Capture the cell that displays the provided text and extract its [X, Y] central coordinate. 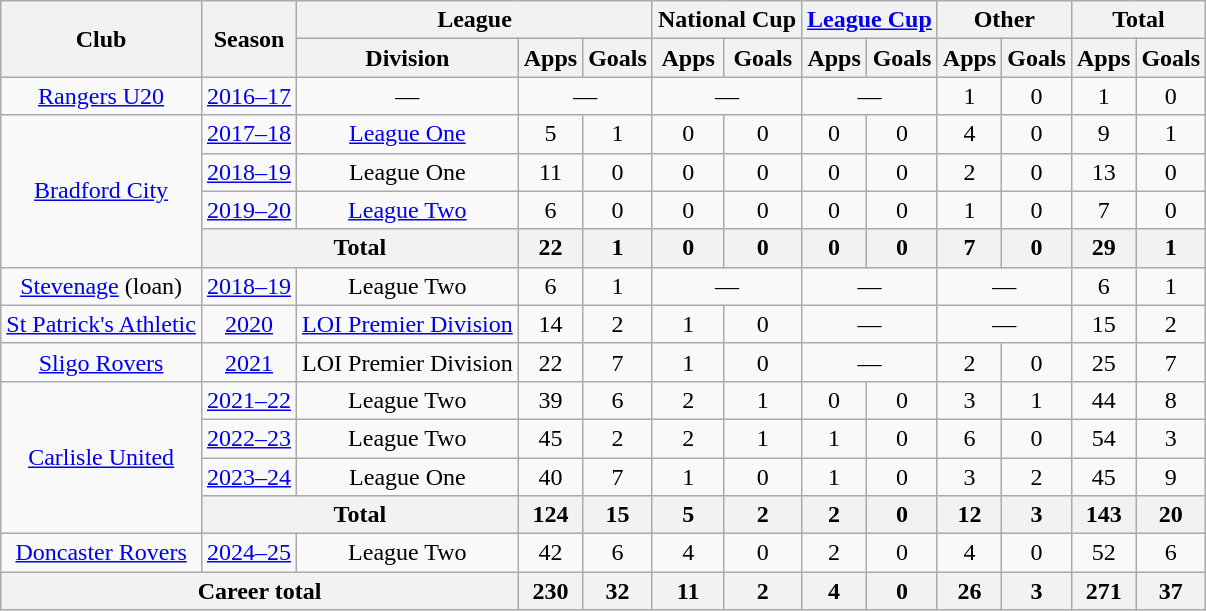
Other [1004, 20]
13 [1103, 172]
20 [1171, 515]
2024–25 [248, 553]
Stevenage (loan) [102, 286]
Season [248, 39]
St Patrick's Athletic [102, 324]
Carlisle United [102, 457]
2017–18 [248, 134]
League Cup [870, 20]
44 [1103, 400]
2019–20 [248, 210]
143 [1103, 515]
54 [1103, 438]
42 [550, 553]
2021 [248, 362]
8 [1171, 400]
League [475, 20]
2016–17 [248, 96]
National Cup [726, 20]
Doncaster Rovers [102, 553]
32 [618, 591]
Sligo Rovers [102, 362]
Career total [260, 591]
230 [550, 591]
2022–23 [248, 438]
52 [1103, 553]
124 [550, 515]
2021–22 [248, 400]
271 [1103, 591]
Rangers U20 [102, 96]
29 [1103, 248]
25 [1103, 362]
2023–24 [248, 477]
26 [969, 591]
2020 [248, 324]
Club [102, 39]
37 [1171, 591]
Bradford City [102, 191]
40 [550, 477]
14 [550, 324]
39 [550, 400]
Division [408, 58]
12 [969, 515]
